For the text-containing cell, return its midpoint in [x, y] coordinate format. 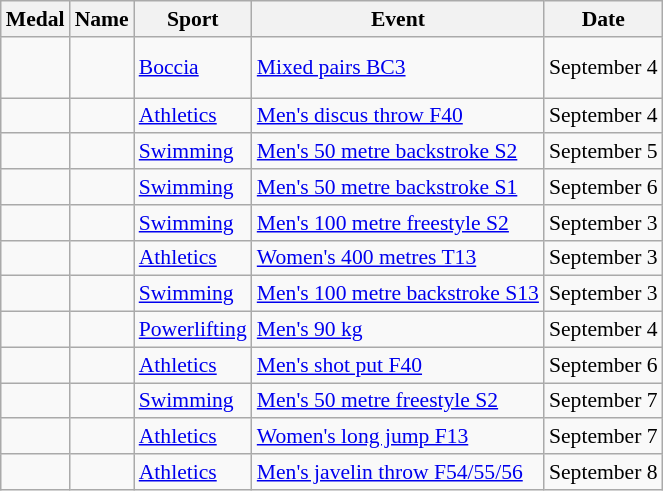
Men's discus throw F40 [398, 116]
Men's 50 metre freestyle S2 [398, 401]
Boccia [193, 68]
Men's shot put F40 [398, 365]
Event [398, 19]
Men's javelin throw F54/55/56 [398, 472]
Date [604, 19]
Men's 50 metre backstroke S2 [398, 152]
Women's long jump F13 [398, 437]
Men's 90 kg [398, 330]
Men's 100 metre backstroke S13 [398, 294]
Mixed pairs BC3 [398, 68]
Powerlifting [193, 330]
Men's 50 metre backstroke S1 [398, 187]
Sport [193, 19]
September 5 [604, 152]
September 8 [604, 472]
Name [102, 19]
Women's 400 metres T13 [398, 258]
Men's 100 metre freestyle S2 [398, 223]
Medal [36, 19]
